Pinpoint the cell where the given text exists, returning its [x, y] midpoint coordinate. 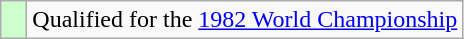
Qualified for the 1982 World Championship [245, 20]
